Return [x, y] of the center of cell containing provided text 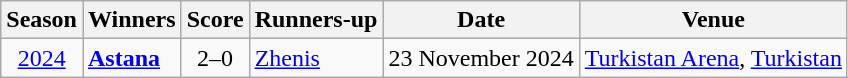
23 November 2024 [481, 58]
Date [481, 20]
Zhenis [316, 58]
Turkistan Arena, Turkistan [713, 58]
Season [42, 20]
Score [215, 20]
Astana [132, 58]
2–0 [215, 58]
Venue [713, 20]
Runners-up [316, 20]
2024 [42, 58]
Winners [132, 20]
